Detect which cell encompasses the target text, then output its [X, Y] center coordinate. 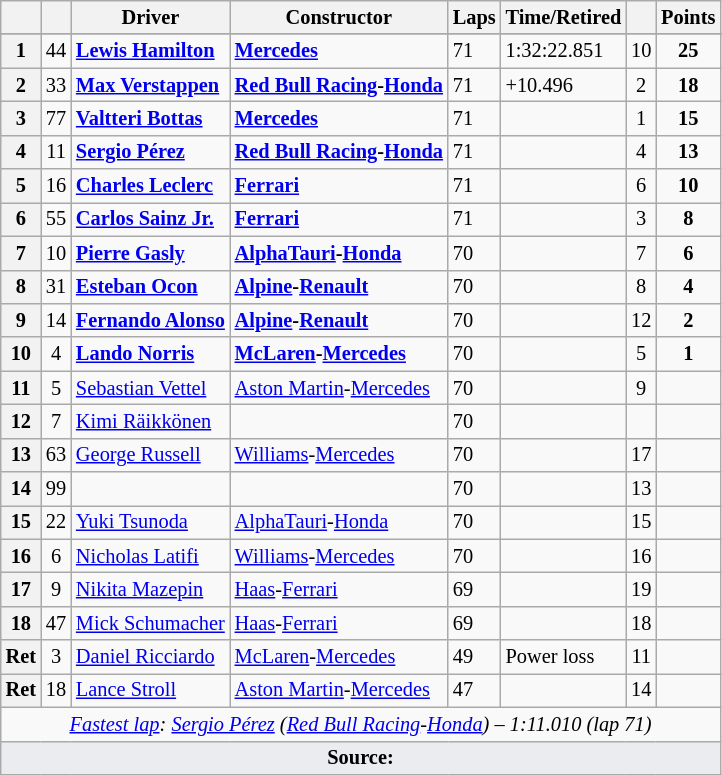
Charles Leclerc [150, 186]
Sebastian Vettel [150, 388]
Carlos Sainz Jr. [150, 219]
Constructor [339, 17]
Kimi Räikkönen [150, 421]
49 [474, 657]
Lewis Hamilton [150, 51]
Fernando Alonso [150, 320]
Pierre Gasly [150, 253]
55 [56, 219]
Yuki Tsunoda [150, 522]
25 [688, 51]
19 [641, 589]
Fastest lap: Sergio Pérez (Red Bull Racing-Honda) – 1:11.010 (lap 71) [361, 724]
George Russell [150, 455]
63 [56, 455]
Mick Schumacher [150, 623]
1:32:22.851 [564, 51]
Source: [361, 758]
Time/Retired [564, 17]
44 [56, 51]
22 [56, 522]
+10.496 [564, 85]
Nicholas Latifi [150, 556]
Nikita Mazepin [150, 589]
33 [56, 85]
Valtteri Bottas [150, 118]
Points [688, 17]
Max Verstappen [150, 85]
Laps [474, 17]
Sergio Pérez [150, 152]
Power loss [564, 657]
31 [56, 287]
99 [56, 489]
Driver [150, 17]
Lance Stroll [150, 690]
Esteban Ocon [150, 287]
Lando Norris [150, 354]
Daniel Ricciardo [150, 657]
77 [56, 118]
